Capture the cell that displays the provided text and extract its (x, y) central coordinate. 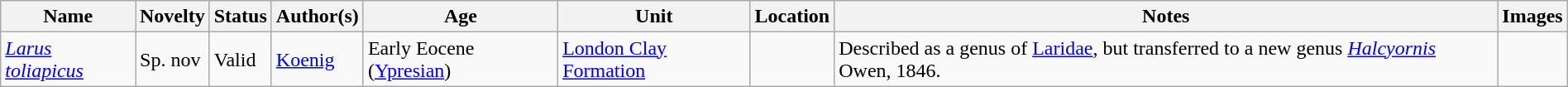
Described as a genus of Laridae, but transferred to a new genus Halcyornis Owen, 1846. (1166, 60)
Author(s) (318, 17)
London Clay Formation (654, 60)
Early Eocene (Ypresian) (460, 60)
Novelty (173, 17)
Koenig (318, 60)
Status (240, 17)
Larus toliapicus (68, 60)
Sp. nov (173, 60)
Notes (1166, 17)
Location (792, 17)
Unit (654, 17)
Age (460, 17)
Name (68, 17)
Valid (240, 60)
Images (1532, 17)
